Output the [x, y] coordinate of the center of the cell containing the given text.  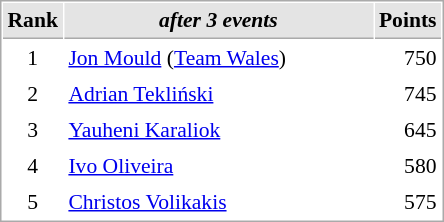
after 3 events [218, 21]
3 [32, 129]
4 [32, 165]
Jon Mould (Team Wales) [218, 57]
Christos Volikakis [218, 201]
2 [32, 93]
5 [32, 201]
580 [408, 165]
Ivo Oliveira [218, 165]
Yauheni Karaliok [218, 129]
575 [408, 201]
Points [408, 21]
750 [408, 57]
Adrian Tekliński [218, 93]
1 [32, 57]
Rank [32, 21]
645 [408, 129]
745 [408, 93]
